Locate the cell with the specified text and output its (x, y) center coordinate. 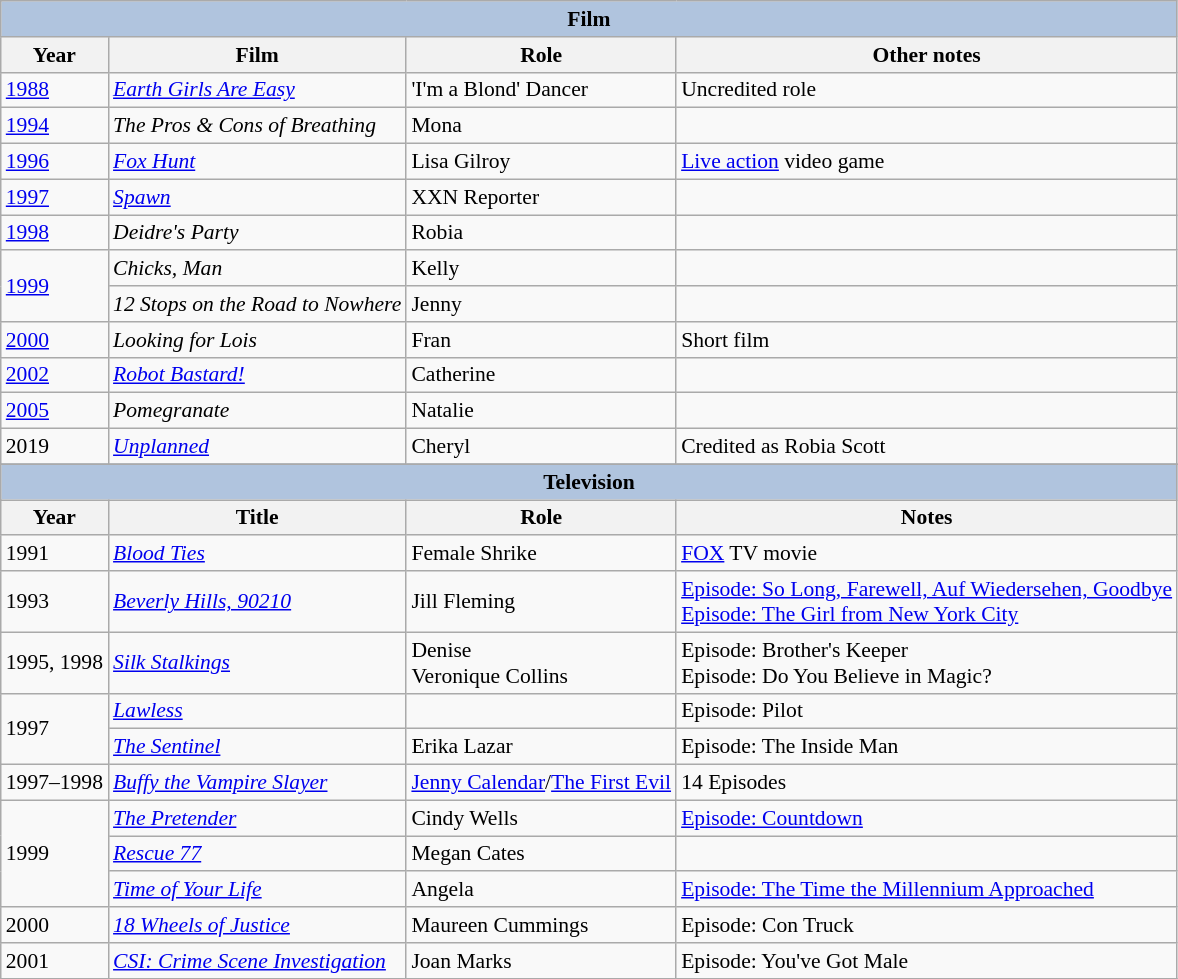
Short film (926, 340)
1996 (54, 162)
Beverly Hills, 90210 (257, 602)
2001 (54, 961)
Earth Girls Are Easy (257, 90)
Jenny (541, 304)
Episode: Con Truck (926, 925)
XXN Reporter (541, 197)
Silk Stalkings (257, 662)
1993 (54, 602)
18 Wheels of Justice (257, 925)
Credited as Robia Scott (926, 447)
Rescue 77 (257, 854)
Television (589, 482)
Episode: The Inside Man (926, 747)
1995, 1998 (54, 662)
Uncredited role (926, 90)
Chicks, Man (257, 269)
Episode: The Time the Millennium Approached (926, 890)
Deidre's Party (257, 233)
CSI: Crime Scene Investigation (257, 961)
Denise Veronique Collins (541, 662)
Buffy the Vampire Slayer (257, 783)
1991 (54, 554)
Other notes (926, 55)
Spawn (257, 197)
12 Stops on the Road to Nowhere (257, 304)
2002 (54, 375)
The Pros & Cons of Breathing (257, 126)
Kelly (541, 269)
Catherine (541, 375)
Erika Lazar (541, 747)
Robot Bastard! (257, 375)
2019 (54, 447)
Jenny Calendar/The First Evil (541, 783)
Lisa Gilroy (541, 162)
Episode: Countdown (926, 818)
2005 (54, 411)
Angela (541, 890)
Joan Marks (541, 961)
Megan Cates (541, 854)
Fran (541, 340)
Cheryl (541, 447)
1998 (54, 233)
Maureen Cummings (541, 925)
The Sentinel (257, 747)
Looking for Lois (257, 340)
Female Shrike (541, 554)
Episode: Brother's Keeper Episode: Do You Believe in Magic? (926, 662)
Natalie (541, 411)
Fox Hunt (257, 162)
Mona (541, 126)
Blood Ties (257, 554)
Time of Your Life (257, 890)
1994 (54, 126)
Episode: You've Got Male (926, 961)
Episode: So Long, Farewell, Auf Wiedersehen, Goodbye Episode: The Girl from New York City (926, 602)
Lawless (257, 711)
Episode: Pilot (926, 711)
FOX TV movie (926, 554)
Pomegranate (257, 411)
Robia (541, 233)
Unplanned (257, 447)
Notes (926, 518)
'I'm a Blond' Dancer (541, 90)
Title (257, 518)
Live action video game (926, 162)
Cindy Wells (541, 818)
Jill Fleming (541, 602)
The Pretender (257, 818)
1997–1998 (54, 783)
14 Episodes (926, 783)
1988 (54, 90)
